Locate the cell with the specified text and output its [X, Y] center coordinate. 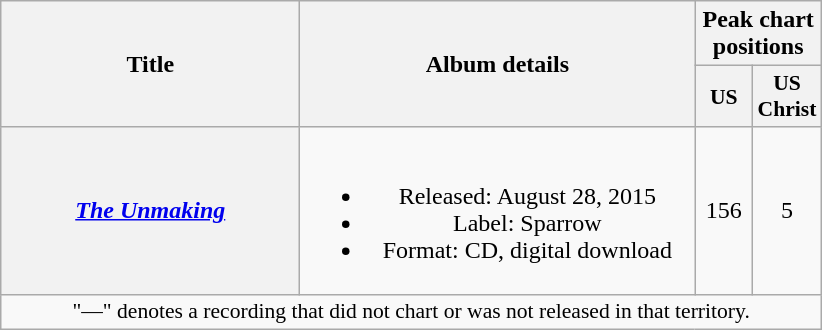
Album details [498, 64]
The Unmaking [150, 210]
Title [150, 64]
Released: August 28, 2015Label: SparrowFormat: CD, digital download [498, 210]
"—" denotes a recording that did not chart or was not released in that territory. [412, 312]
156 [724, 210]
US [724, 96]
Peak chart positions [758, 34]
5 [788, 210]
USChrist [788, 96]
